Pinpoint the cell where the given text exists, returning its (x, y) midpoint coordinate. 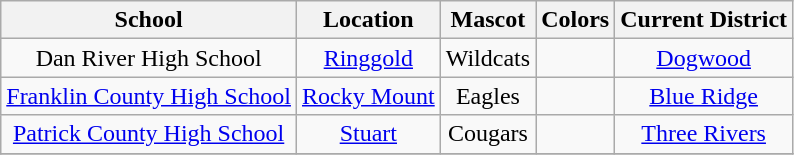
Franklin County High School (149, 96)
School (149, 20)
Eagles (488, 96)
Ringgold (368, 58)
Stuart (368, 134)
Colors (576, 20)
Patrick County High School (149, 134)
Mascot (488, 20)
Blue Ridge (704, 96)
Dan River High School (149, 58)
Cougars (488, 134)
Three Rivers (704, 134)
Location (368, 20)
Wildcats (488, 58)
Rocky Mount (368, 96)
Dogwood (704, 58)
Current District (704, 20)
